Extract the [X, Y] coordinate from the center of the cell holding the provided text.  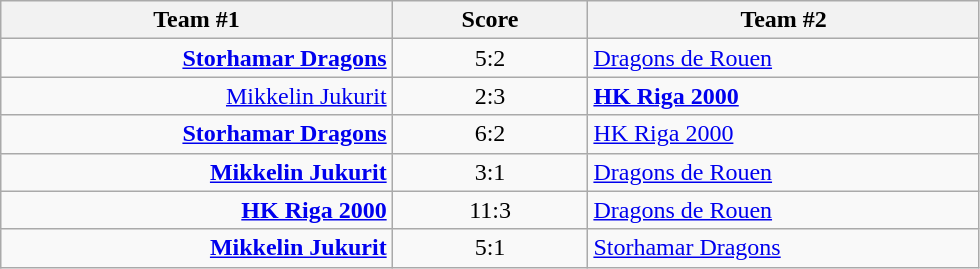
3:1 [490, 172]
Team #2 [784, 20]
11:3 [490, 210]
Team #1 [196, 20]
Score [490, 20]
5:2 [490, 58]
2:3 [490, 96]
6:2 [490, 134]
5:1 [490, 248]
